Determine the (X, Y) coordinate at the center of the cell enclosing the given text.  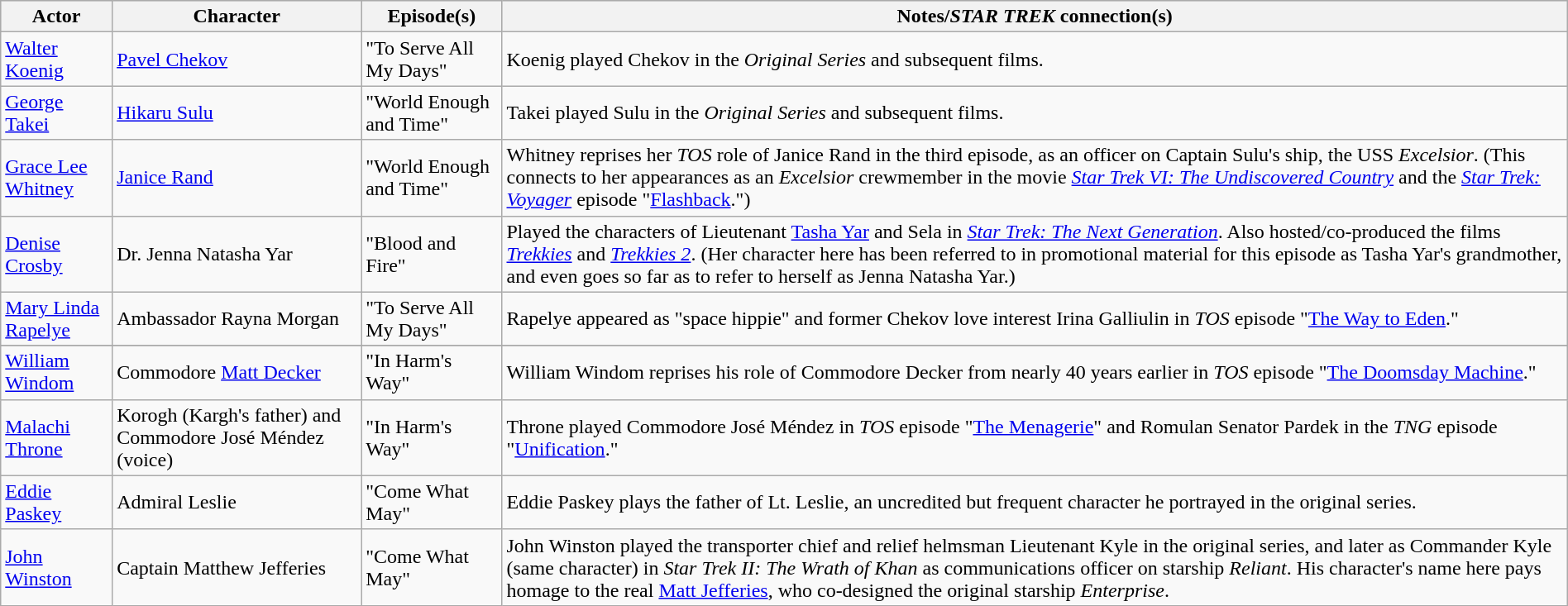
Throne played Commodore José Méndez in TOS episode "The Menagerie" and Romulan Senator Pardek in the TNG episode "Unification." (1035, 437)
Malachi Throne (56, 437)
Hikaru Sulu (237, 112)
Ambassador Rayna Morgan (237, 319)
Captain Matthew Jefferies (237, 567)
Takei played Sulu in the Original Series and subsequent films. (1035, 112)
Admiral Leslie (237, 503)
Notes/STAR TREK connection(s) (1035, 17)
Korogh (Kargh's father) and Commodore José Méndez (voice) (237, 437)
Character (237, 17)
Denise Crosby (56, 254)
Episode(s) (432, 17)
Grace Lee Whitney (56, 178)
Eddie Paskey (56, 503)
Rapelye appeared as "space hippie" and former Chekov love interest Irina Galliulin in TOS episode "The Way to Eden." (1035, 319)
George Takei (56, 112)
John Winston (56, 567)
William Windom reprises his role of Commodore Decker from nearly 40 years earlier in TOS episode "The Doomsday Machine." (1035, 372)
Commodore Matt Decker (237, 372)
Eddie Paskey plays the father of Lt. Leslie, an uncredited but frequent character he portrayed in the original series. (1035, 503)
Mary Linda Rapelye (56, 319)
William Windom (56, 372)
"Blood and Fire" (432, 254)
Actor (56, 17)
Pavel Chekov (237, 60)
Walter Koenig (56, 60)
Koenig played Chekov in the Original Series and subsequent films. (1035, 60)
Dr. Jenna Natasha Yar (237, 254)
Janice Rand (237, 178)
